Pinpoint the cell where the given text exists, returning its (X, Y) midpoint coordinate. 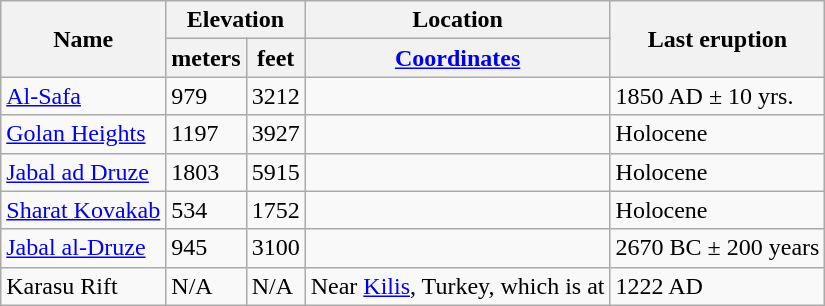
1222 AD (718, 286)
Location (458, 20)
3212 (276, 96)
Near Kilis, Turkey, which is at (458, 286)
feet (276, 58)
1752 (276, 210)
Sharat Kovakab (84, 210)
534 (206, 210)
3100 (276, 248)
1850 AD ± 10 yrs. (718, 96)
2670 BC ± 200 years (718, 248)
meters (206, 58)
Jabal ad Druze (84, 172)
Name (84, 39)
979 (206, 96)
Karasu Rift (84, 286)
Al-Safa (84, 96)
945 (206, 248)
Last eruption (718, 39)
Elevation (236, 20)
3927 (276, 134)
5915 (276, 172)
1197 (206, 134)
1803 (206, 172)
Golan Heights (84, 134)
Coordinates (458, 58)
Jabal al-Druze (84, 248)
